Output the [x, y] coordinate of the center of the cell containing the given text.  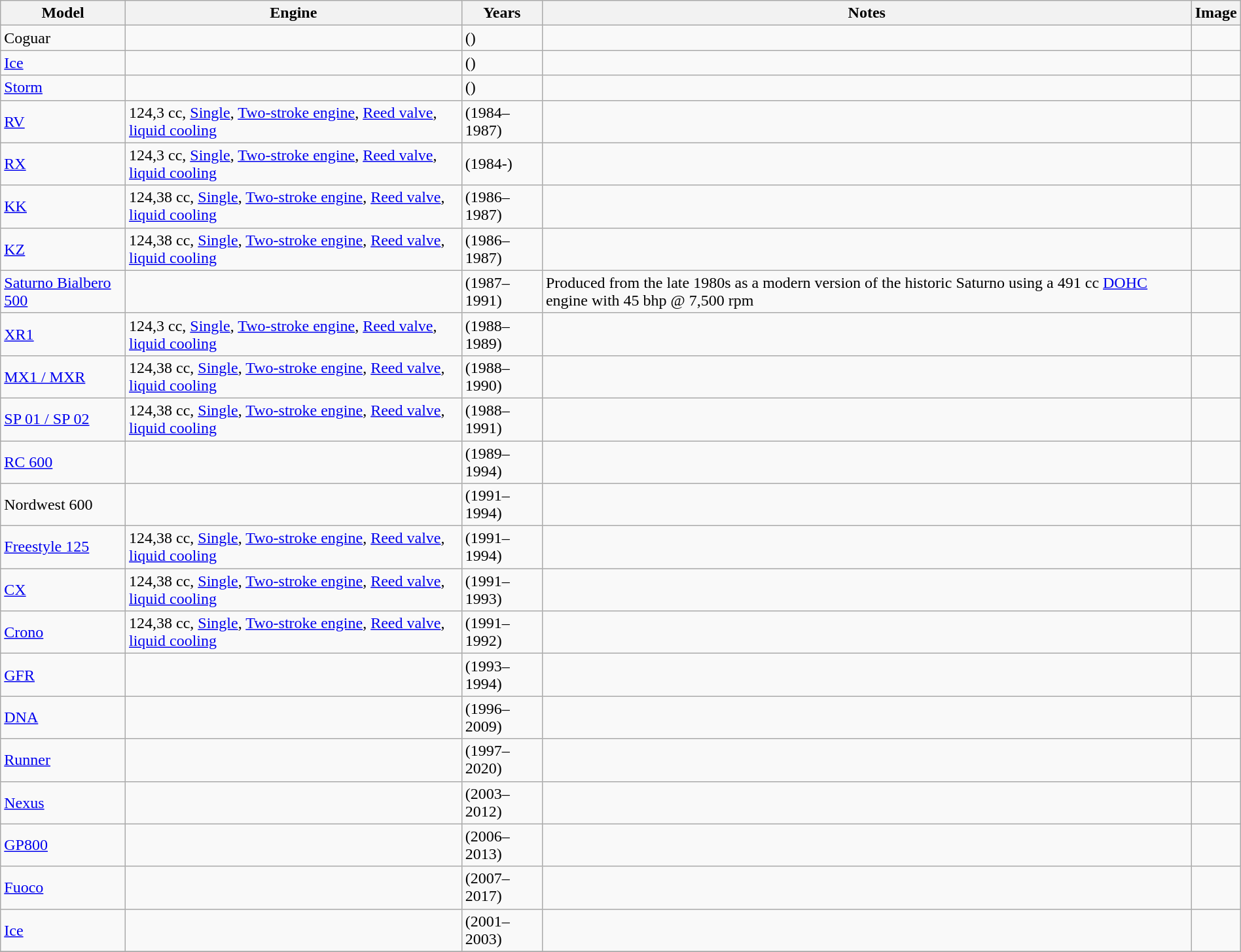
SP 01 / SP 02 [63, 419]
GP800 [63, 845]
(2006–2013) [501, 845]
CX [63, 590]
(1984-) [501, 164]
RV [63, 122]
Produced from the late 1980s as a modern version of the historic Saturno using a 491 cc DOHC engine with 45 bhp @ 7,500 rpm [867, 292]
Nexus [63, 802]
Engine [293, 13]
(1984–1987) [501, 122]
KK [63, 207]
(1988–1991) [501, 419]
Nordwest 600 [63, 505]
Runner [63, 760]
(1991–1993) [501, 590]
(2003–2012) [501, 802]
(2001–2003) [501, 930]
(1989–1994) [501, 462]
(1987–1991) [501, 292]
(1991–1992) [501, 632]
(1996–2009) [501, 717]
KZ [63, 249]
Saturno Bialbero 500 [63, 292]
Notes [867, 13]
Storm [63, 88]
RC 600 [63, 462]
Fuoco [63, 887]
GFR [63, 675]
Coguar [63, 38]
Freestyle 125 [63, 547]
Crono [63, 632]
Model [63, 13]
Image [1216, 13]
MX1 / MXR [63, 377]
RX [63, 164]
(1988–1990) [501, 377]
DNA [63, 717]
(1993–1994) [501, 675]
(1997–2020) [501, 760]
(1988–1989) [501, 334]
XR1 [63, 334]
(2007–2017) [501, 887]
Years [501, 13]
